Scan for the cell matching the given text and deliver its (x, y) coordinate at center. 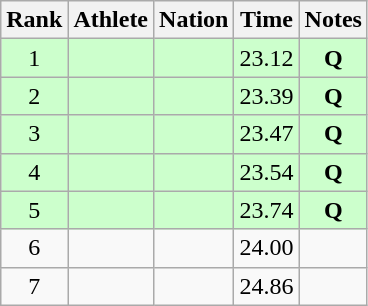
23.39 (266, 96)
6 (34, 248)
23.74 (266, 210)
Time (266, 20)
24.00 (266, 248)
Rank (34, 20)
7 (34, 286)
2 (34, 96)
Nation (194, 20)
3 (34, 134)
1 (34, 58)
Notes (333, 20)
23.47 (266, 134)
5 (34, 210)
4 (34, 172)
23.54 (266, 172)
24.86 (266, 286)
23.12 (266, 58)
Athlete (111, 20)
